Output the (x, y) coordinate of the center of the cell containing the given text.  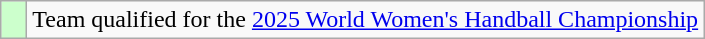
Team qualified for the 2025 World Women's Handball Championship (366, 20)
